Provide the [x, y] coordinate of the cell's center where the given text is located.  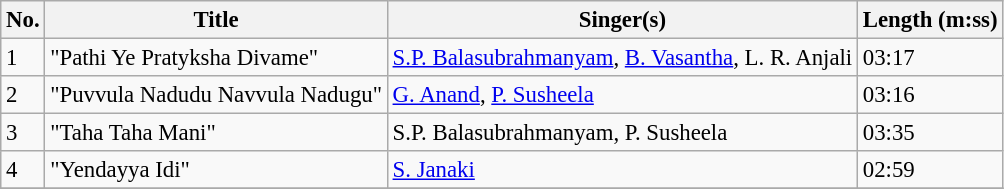
G. Anand, P. Susheela [622, 95]
No. [23, 20]
Title [216, 20]
03:17 [930, 58]
S.P. Balasubrahmanyam, P. Susheela [622, 133]
"Yendayya Idi" [216, 170]
Singer(s) [622, 20]
03:16 [930, 95]
2 [23, 95]
1 [23, 58]
S. Janaki [622, 170]
"Puvvula Nadudu Navvula Nadugu" [216, 95]
02:59 [930, 170]
"Pathi Ye Pratyksha Divame" [216, 58]
4 [23, 170]
03:35 [930, 133]
"Taha Taha Mani" [216, 133]
Length (m:ss) [930, 20]
S.P. Balasubrahmanyam, B. Vasantha, L. R. Anjali [622, 58]
3 [23, 133]
